Identify which cell holds the provided text, then report its (x, y) central coordinate. 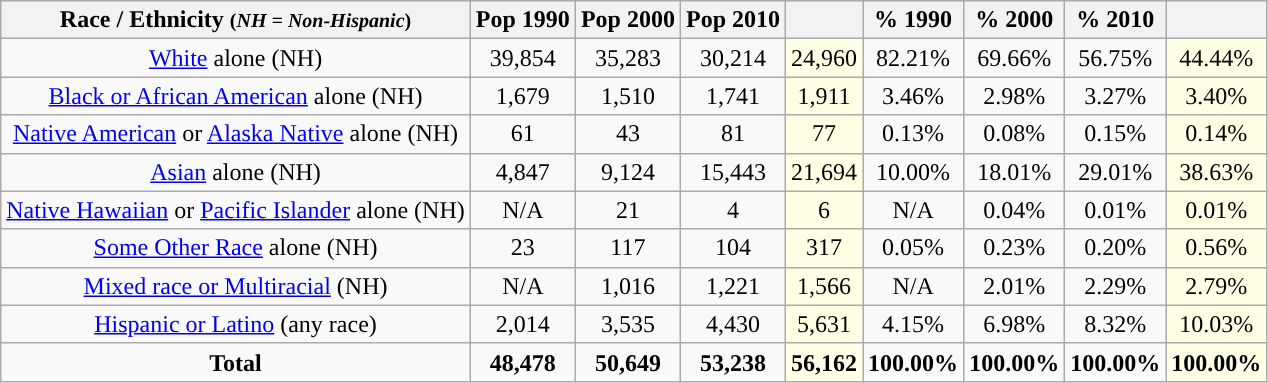
3.27% (1116, 96)
Race / Ethnicity (NH = Non-Hispanic) (236, 20)
2.98% (1014, 96)
1,510 (628, 96)
0.13% (914, 134)
% 2000 (1014, 20)
82.21% (914, 58)
29.01% (1116, 172)
0.15% (1116, 134)
White alone (NH) (236, 58)
% 2010 (1116, 20)
15,443 (732, 172)
4 (732, 210)
0.04% (1014, 210)
8.32% (1116, 324)
30,214 (732, 58)
50,649 (628, 362)
18.01% (1014, 172)
0.23% (1014, 248)
Pop 1990 (522, 20)
0.20% (1116, 248)
81 (732, 134)
24,960 (824, 58)
Black or African American alone (NH) (236, 96)
Some Other Race alone (NH) (236, 248)
77 (824, 134)
2.79% (1216, 286)
Asian alone (NH) (236, 172)
35,283 (628, 58)
317 (824, 248)
4,847 (522, 172)
3,535 (628, 324)
10.00% (914, 172)
5,631 (824, 324)
104 (732, 248)
1,679 (522, 96)
3.46% (914, 96)
4,430 (732, 324)
Pop 2000 (628, 20)
6.98% (1014, 324)
0.56% (1216, 248)
117 (628, 248)
21 (628, 210)
2.29% (1116, 286)
53,238 (732, 362)
2.01% (1014, 286)
44.44% (1216, 58)
56.75% (1116, 58)
0.14% (1216, 134)
Native American or Alaska Native alone (NH) (236, 134)
39,854 (522, 58)
21,694 (824, 172)
3.40% (1216, 96)
1,741 (732, 96)
43 (628, 134)
Total (236, 362)
% 1990 (914, 20)
0.05% (914, 248)
1,016 (628, 286)
6 (824, 210)
61 (522, 134)
56,162 (824, 362)
4.15% (914, 324)
Mixed race or Multiracial (NH) (236, 286)
48,478 (522, 362)
1,221 (732, 286)
23 (522, 248)
38.63% (1216, 172)
0.08% (1014, 134)
Native Hawaiian or Pacific Islander alone (NH) (236, 210)
Pop 2010 (732, 20)
Hispanic or Latino (any race) (236, 324)
2,014 (522, 324)
10.03% (1216, 324)
69.66% (1014, 58)
1,911 (824, 96)
9,124 (628, 172)
1,566 (824, 286)
